Find where the given text appears and provide that cell's center as [x, y] coordinate. 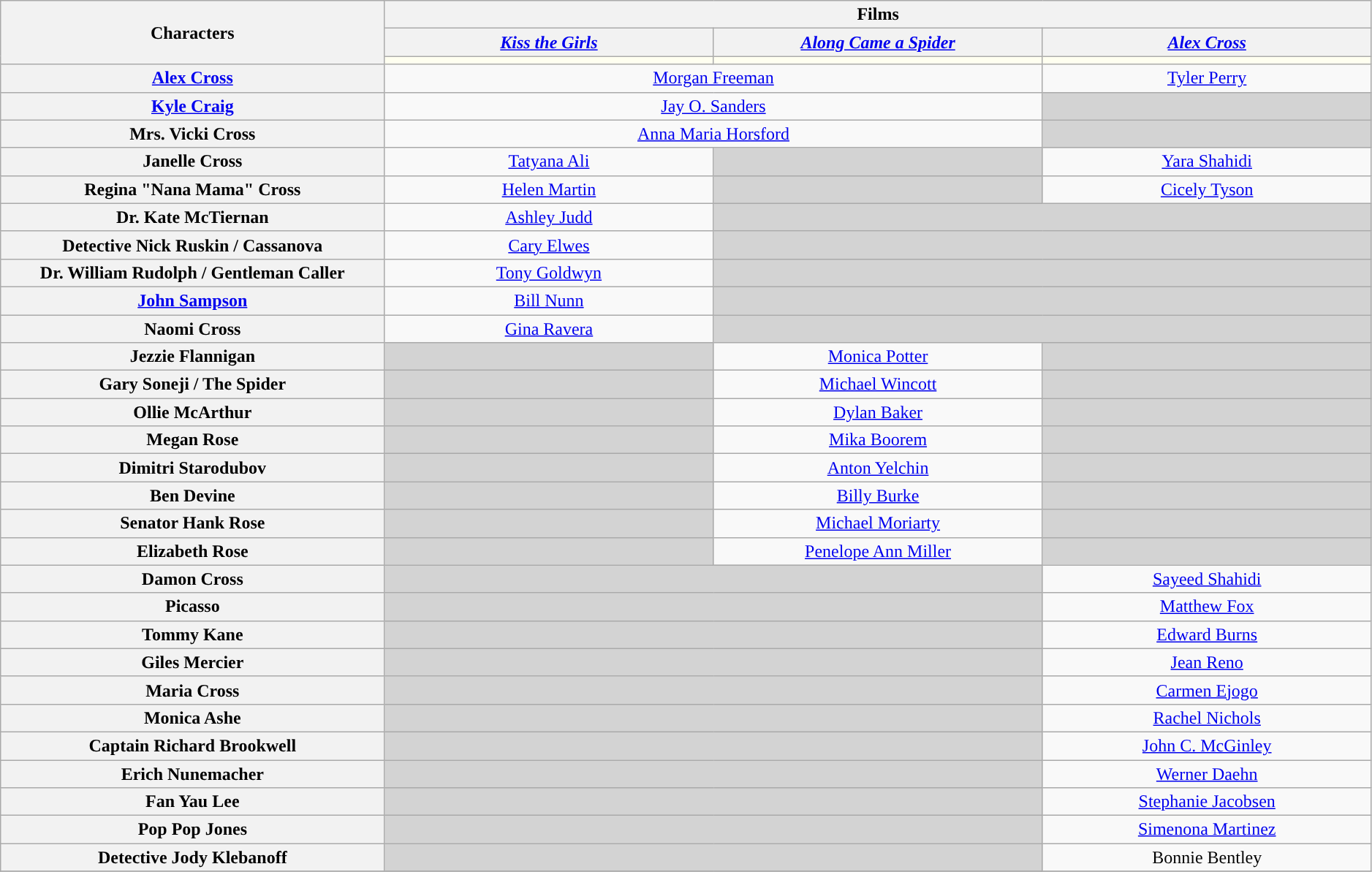
Detective Jody Klebanoff [193, 857]
Dylan Baker [878, 412]
Tommy Kane [193, 634]
Edward Burns [1207, 634]
Kiss the Girls [549, 42]
Yara Shahidi [1207, 162]
Kyle Craig [193, 106]
John Sampson [193, 300]
Monica Ashe [193, 718]
Erich Nunemacher [193, 774]
Fan Yau Lee [193, 802]
Ollie McArthur [193, 412]
Ashley Judd [549, 217]
Carmen Ejogo [1207, 690]
Picasso [193, 607]
Monica Potter [878, 357]
Jay O. Sanders [713, 106]
Megan Rose [193, 440]
Dr. Kate McTiernan [193, 217]
Bill Nunn [549, 300]
Ben Devine [193, 496]
Senator Hank Rose [193, 523]
Sayeed Shahidi [1207, 579]
Rachel Nichols [1207, 718]
Morgan Freeman [713, 78]
Regina "Nana Mama" Cross [193, 189]
Characters [193, 32]
Stephanie Jacobsen [1207, 802]
Naomi Cross [193, 328]
Cary Elwes [549, 245]
Billy Burke [878, 496]
Gina Ravera [549, 328]
Along Came a Spider [878, 42]
Werner Daehn [1207, 774]
Anton Yelchin [878, 468]
Michael Wincott [878, 384]
Gary Soneji / The Spider [193, 384]
Bonnie Bentley [1207, 857]
Films [878, 15]
Tyler Perry [1207, 78]
Penelope Ann Miller [878, 551]
Damon Cross [193, 579]
Elizabeth Rose [193, 551]
Simenona Martinez [1207, 830]
Dr. William Rudolph / Gentleman Caller [193, 273]
Helen Martin [549, 189]
Detective Nick Ruskin / Cassanova [193, 245]
Giles Mercier [193, 662]
Anna Maria Horsford [713, 134]
Tony Goldwyn [549, 273]
Janelle Cross [193, 162]
Tatyana Ali [549, 162]
Pop Pop Jones [193, 830]
Matthew Fox [1207, 607]
Michael Moriarty [878, 523]
Dimitri Starodubov [193, 468]
John C. McGinley [1207, 746]
Maria Cross [193, 690]
Jean Reno [1207, 662]
Captain Richard Brookwell [193, 746]
Jezzie Flannigan [193, 357]
Cicely Tyson [1207, 189]
Mrs. Vicki Cross [193, 134]
Mika Boorem [878, 440]
